Determine the [X, Y] coordinate at the center of the cell enclosing the given text.  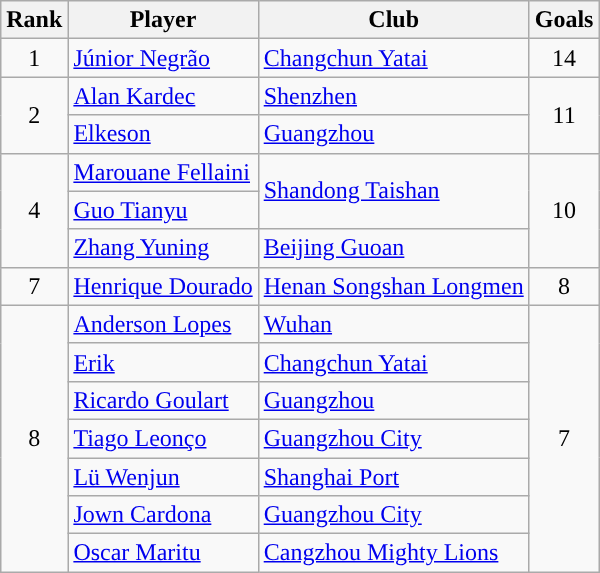
Rank [34, 20]
Beijing Guoan [394, 248]
Jown Cardona [163, 515]
14 [564, 58]
Marouane Fellaini [163, 172]
Elkeson [163, 134]
Zhang Yuning [163, 248]
1 [34, 58]
Anderson Lopes [163, 324]
Lü Wenjun [163, 477]
Wuhan [394, 324]
Shandong Taishan [394, 191]
Alan Kardec [163, 96]
Club [394, 20]
Tiago Leonço [163, 438]
Guo Tianyu [163, 210]
2 [34, 115]
10 [564, 210]
Ricardo Goulart [163, 400]
Shenzhen [394, 96]
Goals [564, 20]
Henrique Dourado [163, 286]
Player [163, 20]
Cangzhou Mighty Lions [394, 553]
11 [564, 115]
Erik [163, 362]
Shanghai Port [394, 477]
Oscar Maritu [163, 553]
4 [34, 210]
Júnior Negrão [163, 58]
Henan Songshan Longmen [394, 286]
